Pinpoint the cell where the given text exists, returning its (x, y) midpoint coordinate. 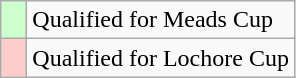
Qualified for Meads Cup (161, 20)
Qualified for Lochore Cup (161, 58)
